Identify which cell holds the provided text, then report its [X, Y] central coordinate. 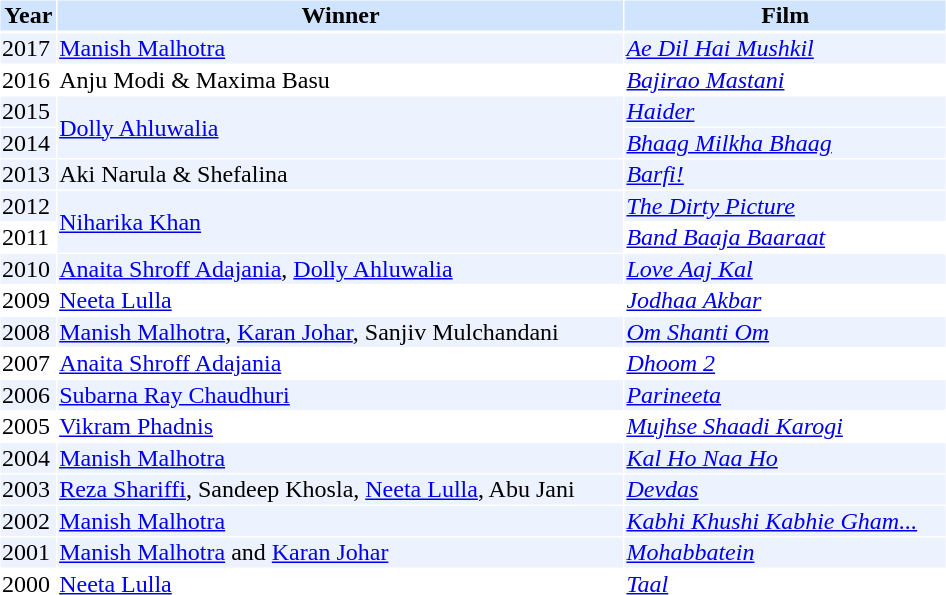
2002 [28, 521]
Manish Malhotra, Karan Johar, Sanjiv Mulchandani [341, 332]
Winner [341, 15]
Kal Ho Naa Ho [786, 458]
2005 [28, 427]
Reza Shariffi, Sandeep Khosla, Neeta Lulla, Abu Jani [341, 489]
2009 [28, 301]
Mohabbatein [786, 553]
Ae Dil Hai Mushkil [786, 49]
2010 [28, 269]
Neeta Lulla [341, 301]
Love Aaj Kal [786, 269]
2008 [28, 332]
Kabhi Khushi Kabhie Gham... [786, 521]
2003 [28, 489]
Devdas [786, 489]
Aki Narula & Shefalina [341, 175]
Subarna Ray Chaudhuri [341, 395]
Year [28, 15]
2001 [28, 553]
Barfi! [786, 175]
2011 [28, 237]
Haider [786, 111]
Dhoom 2 [786, 363]
Jodhaa Akbar [786, 301]
Band Baaja Baaraat [786, 237]
Bhaag Milkha Bhaag [786, 143]
2014 [28, 143]
Niharika Khan [341, 222]
Mujhse Shaadi Karogi [786, 427]
Anaita Shroff Adajania, Dolly Ahluwalia [341, 269]
Parineeta [786, 395]
2012 [28, 206]
2016 [28, 80]
Anju Modi & Maxima Basu [341, 80]
2007 [28, 363]
2013 [28, 175]
Film [786, 15]
Anaita Shroff Adajania [341, 363]
Om Shanti Om [786, 332]
2006 [28, 395]
Dolly Ahluwalia [341, 127]
2015 [28, 111]
Vikram Phadnis [341, 427]
Manish Malhotra and Karan Johar [341, 553]
Bajirao Mastani [786, 80]
The Dirty Picture [786, 206]
2004 [28, 458]
2017 [28, 49]
